Extract the [X, Y] coordinate from the center of the cell holding the provided text.  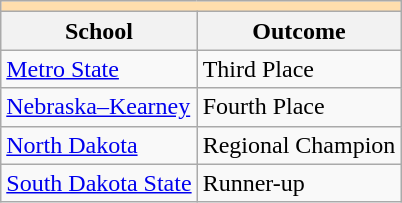
Outcome [299, 31]
School [99, 31]
Fourth Place [299, 107]
North Dakota [99, 145]
Metro State [99, 69]
South Dakota State [99, 183]
Third Place [299, 69]
Regional Champion [299, 145]
Runner-up [299, 183]
Nebraska–Kearney [99, 107]
